Provide the (X, Y) coordinate of the cell's center where the given text is located.  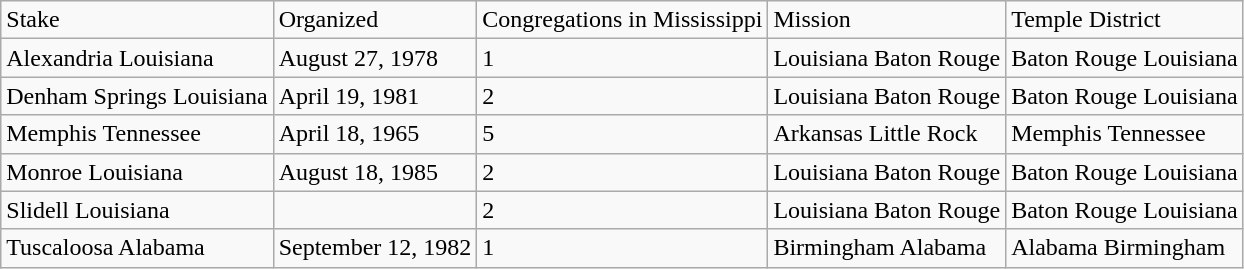
Slidell Louisiana (137, 210)
April 18, 1965 (375, 134)
Tuscaloosa Alabama (137, 248)
Organized (375, 20)
August 27, 1978 (375, 58)
Birmingham Alabama (887, 248)
Arkansas Little Rock (887, 134)
Alabama Birmingham (1125, 248)
Mission (887, 20)
5 (622, 134)
Monroe Louisiana (137, 172)
Alexandria Louisiana (137, 58)
April 19, 1981 (375, 96)
Stake (137, 20)
September 12, 1982 (375, 248)
Congregations in Mississippi (622, 20)
Temple District (1125, 20)
August 18, 1985 (375, 172)
Denham Springs Louisiana (137, 96)
